Find where the given text appears and provide that cell's center as [X, Y] coordinate. 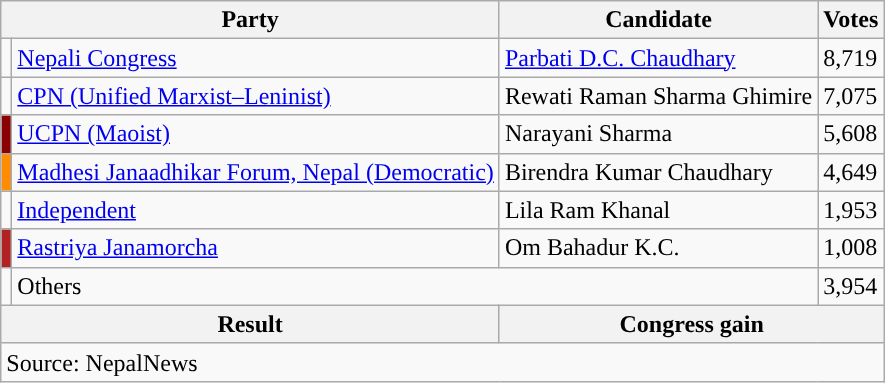
CPN (Unified Marxist–Leninist) [256, 96]
Rewati Raman Sharma Ghimire [658, 96]
Party [250, 20]
Others [415, 286]
Lila Ram Khanal [658, 210]
1,953 [851, 210]
Votes [851, 20]
1,008 [851, 248]
Congress gain [692, 324]
5,608 [851, 134]
Source: NepalNews [442, 362]
Madhesi Janaadhikar Forum, Nepal (Democratic) [256, 172]
Candidate [658, 20]
Birendra Kumar Chaudhary [658, 172]
UCPN (Maoist) [256, 134]
7,075 [851, 96]
Parbati D.C. Chaudhary [658, 58]
Om Bahadur K.C. [658, 248]
3,954 [851, 286]
Narayani Sharma [658, 134]
Result [250, 324]
Rastriya Janamorcha [256, 248]
4,649 [851, 172]
Independent [256, 210]
Nepali Congress [256, 58]
8,719 [851, 58]
